Capture the cell that displays the provided text and extract its [X, Y] central coordinate. 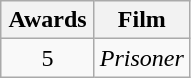
Awards [48, 20]
5 [48, 58]
Film [142, 20]
Prisoner [142, 58]
